Return the [X, Y] coordinate for the center point of the cell that contains the specified text.  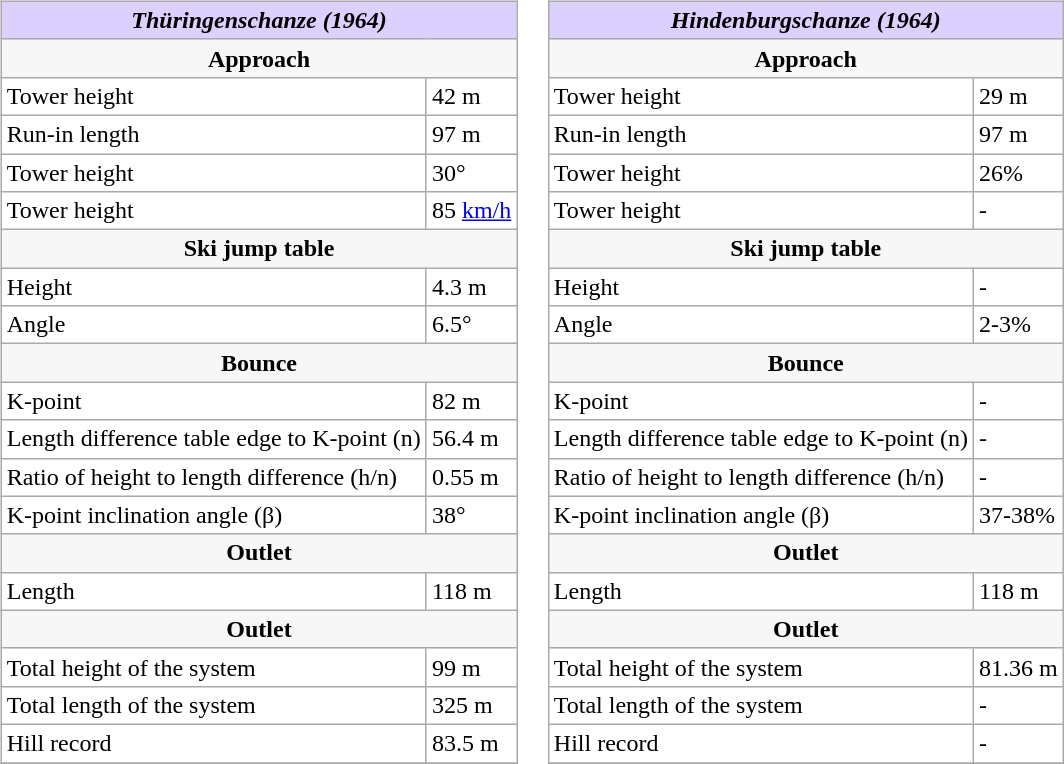
2-3% [1018, 325]
81.36 m [1018, 667]
56.4 m [471, 439]
0.55 m [471, 477]
325 m [471, 705]
82 m [471, 401]
4.3 m [471, 287]
26% [1018, 173]
29 m [1018, 96]
30° [471, 173]
6.5° [471, 325]
42 m [471, 96]
Hindenburgschanze (1964) [806, 20]
85 km/h [471, 211]
37-38% [1018, 515]
38° [471, 515]
83.5 m [471, 743]
99 m [471, 667]
Thüringenschanze (1964) [259, 20]
